Output the (X, Y) coordinate of the center of the cell containing the given text.  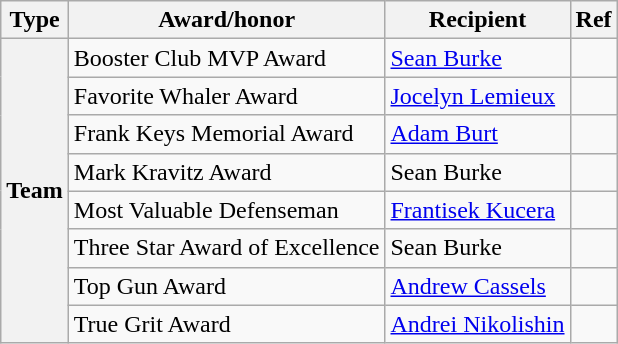
Frank Keys Memorial Award (226, 134)
Booster Club MVP Award (226, 58)
Favorite Whaler Award (226, 96)
True Grit Award (226, 324)
Frantisek Kucera (478, 210)
Team (35, 191)
Adam Burt (478, 134)
Mark Kravitz Award (226, 172)
Ref (594, 20)
Three Star Award of Excellence (226, 248)
Most Valuable Defenseman (226, 210)
Jocelyn Lemieux (478, 96)
Type (35, 20)
Andrei Nikolishin (478, 324)
Top Gun Award (226, 286)
Andrew Cassels (478, 286)
Award/honor (226, 20)
Recipient (478, 20)
